From the cell containing the given text, extract its center point as [x, y] coordinate. 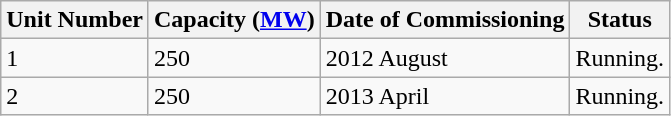
Date of Commissioning [445, 20]
Unit Number [75, 20]
1 [75, 58]
2 [75, 96]
2013 April [445, 96]
Status [620, 20]
2012 August [445, 58]
Capacity (MW) [234, 20]
